Detect which cell encompasses the target text, then output its [x, y] center coordinate. 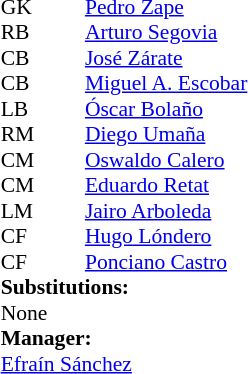
Jairo Arboleda [166, 211]
LB [24, 109]
RM [24, 135]
Miguel A. Escobar [166, 83]
Diego Umaña [166, 135]
Eduardo Retat [166, 185]
Arturo Segovia [166, 33]
Oswaldo Calero [166, 160]
None [24, 313]
RB [24, 33]
Manager: [124, 339]
José Zárate [166, 58]
Hugo Lóndero [166, 237]
Ponciano Castro [166, 262]
Substitutions: [124, 287]
Óscar Bolaño [166, 109]
LM [24, 211]
